Capture the cell that displays the provided text and extract its (x, y) central coordinate. 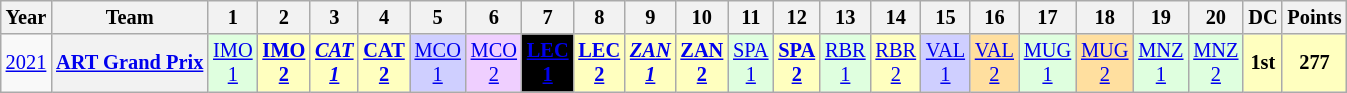
DC (1262, 17)
19 (1160, 17)
VAL1 (946, 63)
MNZ1 (1160, 63)
LEC2 (599, 63)
13 (845, 17)
17 (1048, 17)
LEC1 (548, 63)
14 (896, 17)
277 (1314, 63)
6 (494, 17)
2 (284, 17)
10 (702, 17)
CAT2 (384, 63)
RBR2 (896, 63)
5 (438, 17)
1st (1262, 63)
3 (334, 17)
SPA1 (750, 63)
IMO1 (232, 63)
ART Grand Prix (130, 63)
CAT1 (334, 63)
ZAN2 (702, 63)
12 (796, 17)
16 (994, 17)
15 (946, 17)
2021 (26, 63)
11 (750, 17)
MUG1 (1048, 63)
7 (548, 17)
VAL2 (994, 63)
4 (384, 17)
MCO1 (438, 63)
9 (650, 17)
1 (232, 17)
MCO2 (494, 63)
IMO2 (284, 63)
8 (599, 17)
20 (1216, 17)
MUG2 (1104, 63)
SPA2 (796, 63)
Team (130, 17)
Year (26, 17)
MNZ2 (1216, 63)
ZAN1 (650, 63)
Points (1314, 17)
18 (1104, 17)
RBR1 (845, 63)
